Determine the (X, Y) coordinate at the center of the cell enclosing the given text.  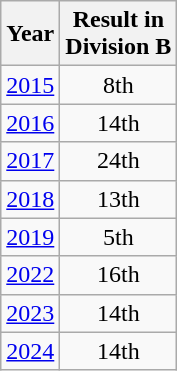
16th (118, 275)
8th (118, 85)
2022 (30, 275)
2015 (30, 85)
5th (118, 237)
Result inDivision B (118, 34)
2016 (30, 123)
2019 (30, 237)
2018 (30, 199)
2024 (30, 351)
2023 (30, 313)
2017 (30, 161)
Year (30, 34)
24th (118, 161)
13th (118, 199)
